Locate the cell with the specified text and output its [X, Y] center coordinate. 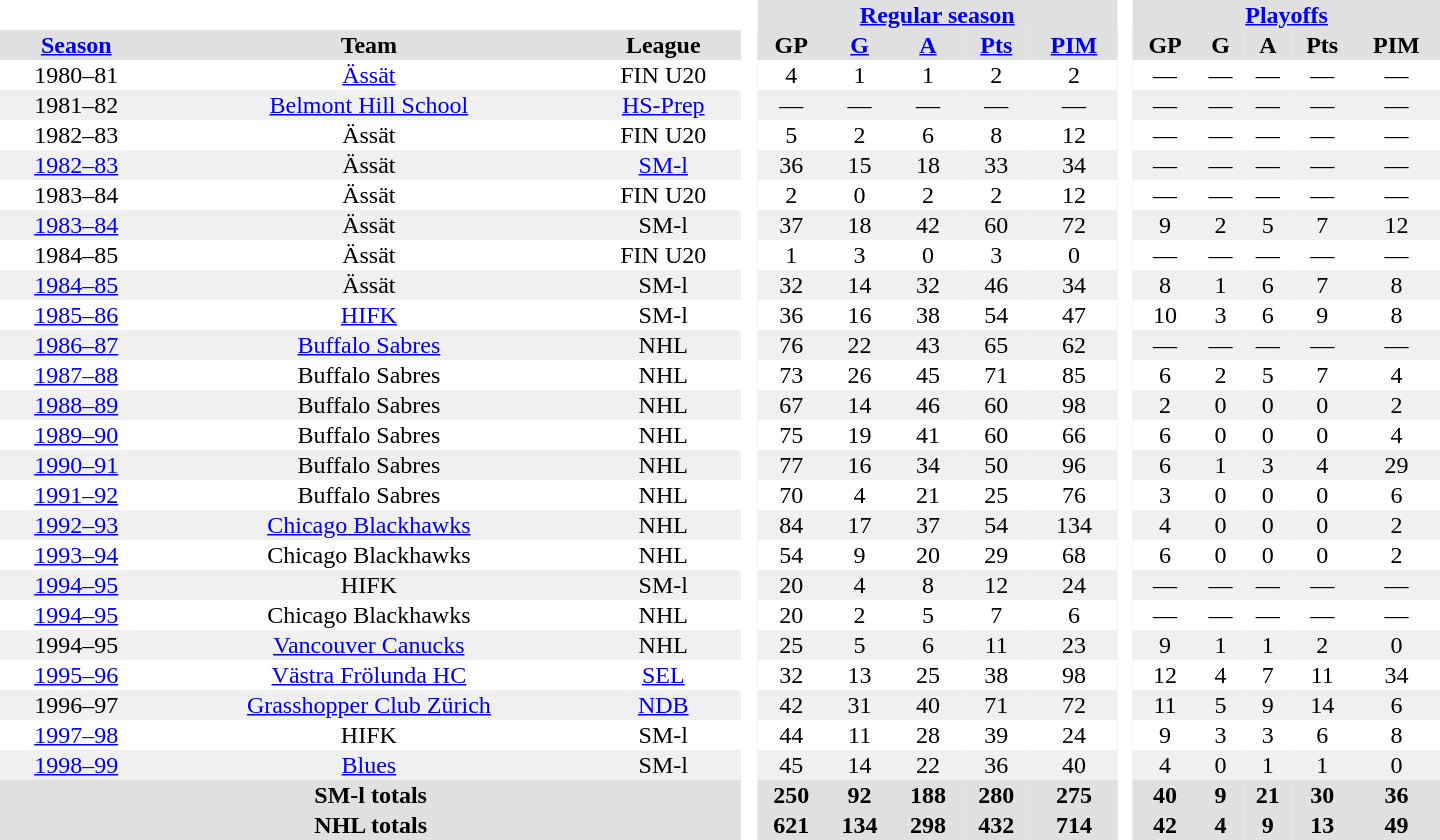
298 [928, 825]
Season [76, 45]
1997–98 [76, 735]
30 [1322, 795]
League [663, 45]
621 [791, 825]
1991–92 [76, 495]
47 [1074, 315]
SEL [663, 675]
85 [1074, 375]
23 [1074, 645]
Playoffs [1286, 15]
66 [1074, 435]
1988–89 [76, 405]
50 [996, 465]
1990–91 [76, 465]
92 [859, 795]
1980–81 [76, 75]
62 [1074, 345]
84 [791, 525]
1986–87 [76, 345]
HS-Prep [663, 105]
1995–96 [76, 675]
1992–93 [76, 525]
26 [859, 375]
1993–94 [76, 555]
714 [1074, 825]
19 [859, 435]
39 [996, 735]
432 [996, 825]
188 [928, 795]
1998–99 [76, 765]
250 [791, 795]
68 [1074, 555]
275 [1074, 795]
49 [1396, 825]
Team [368, 45]
33 [996, 165]
Vancouver Canucks [368, 645]
70 [791, 495]
Grasshopper Club Zürich [368, 705]
1987–88 [76, 375]
1985–86 [76, 315]
75 [791, 435]
43 [928, 345]
NDB [663, 705]
1996–97 [76, 705]
77 [791, 465]
31 [859, 705]
28 [928, 735]
Blues [368, 765]
1989–90 [76, 435]
15 [859, 165]
67 [791, 405]
Regular season [937, 15]
NHL totals [370, 825]
280 [996, 795]
1981–82 [76, 105]
41 [928, 435]
96 [1074, 465]
10 [1165, 315]
73 [791, 375]
65 [996, 345]
44 [791, 735]
Västra Frölunda HC [368, 675]
Belmont Hill School [368, 105]
SM-l totals [370, 795]
17 [859, 525]
